Find where the given text appears and provide that cell's center as (x, y) coordinate. 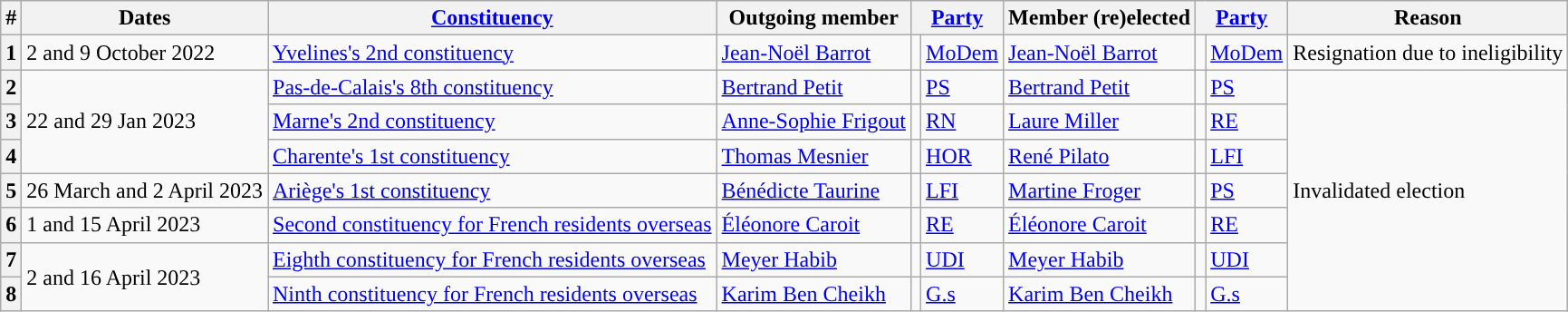
Member (re)elected (1100, 18)
# (11, 18)
Ninth constituency for French residents overseas (493, 294)
Dates (145, 18)
Yvelines's 2nd constituency (493, 53)
Laure Miller (1100, 122)
Pas-de-Calais's 8th constituency (493, 87)
Anne-Sophie Frigout (813, 122)
Second constituency for French residents overseas (493, 225)
3 (11, 122)
2 and 16 April 2023 (145, 277)
René Pilato (1100, 156)
Marne's 2nd constituency (493, 122)
Reason (1428, 18)
Thomas Mesnier (813, 156)
Eighth constituency for French residents overseas (493, 259)
Bénédicte Taurine (813, 190)
6 (11, 225)
Resignation due to ineligibility (1428, 53)
Outgoing member (813, 18)
2 and 9 October 2022 (145, 53)
HOR (962, 156)
RN (962, 122)
2 (11, 87)
Constituency (493, 18)
4 (11, 156)
Ariège's 1st constituency (493, 190)
1 (11, 53)
8 (11, 294)
7 (11, 259)
Charente's 1st constituency (493, 156)
26 March and 2 April 2023 (145, 190)
5 (11, 190)
1 and 15 April 2023 (145, 225)
Martine Froger (1100, 190)
Invalidated election (1428, 190)
22 and 29 Jan 2023 (145, 122)
